Locate the cell with the specified text and output its [x, y] center coordinate. 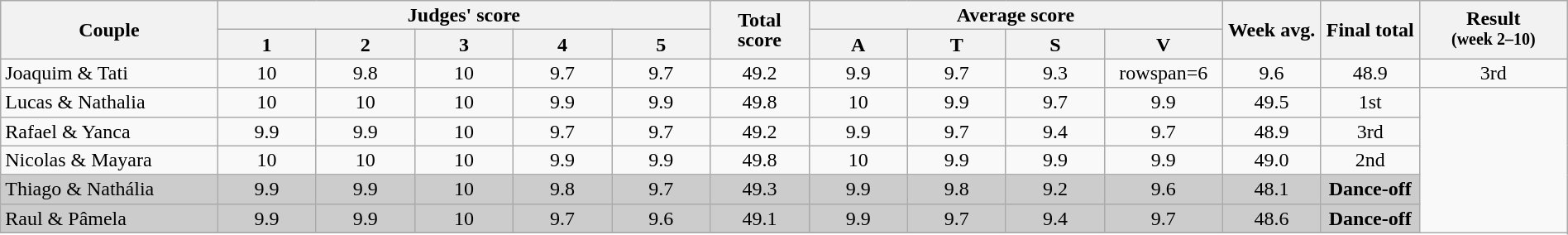
9.2 [1055, 189]
Week avg. [1272, 30]
Couple [109, 30]
Judges' score [464, 15]
Total score [759, 30]
Average score [1016, 15]
1st [1370, 103]
Final total [1370, 30]
49.3 [759, 189]
48.1 [1272, 189]
Raul & Pâmela [109, 218]
Lucas & Nathalia [109, 103]
Nicolas & Mayara [109, 161]
Rafael & Yanca [109, 131]
Joaquim & Tati [109, 73]
V [1164, 45]
Result (week 2–10) [1494, 30]
2nd [1370, 161]
3 [463, 45]
A [858, 45]
48.6 [1272, 218]
49.1 [759, 218]
49.0 [1272, 161]
4 [562, 45]
2 [366, 45]
rowspan=6 [1164, 73]
49.5 [1272, 103]
5 [662, 45]
1 [266, 45]
T [956, 45]
9.3 [1055, 73]
Thiago & Nathália [109, 189]
S [1055, 45]
